Capture the cell that displays the provided text and extract its (X, Y) central coordinate. 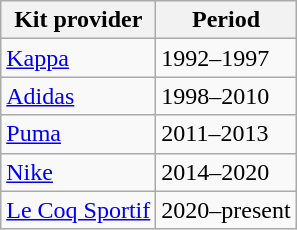
Nike (78, 172)
Kappa (78, 58)
2014–2020 (226, 172)
2020–present (226, 210)
Le Coq Sportif (78, 210)
2011–2013 (226, 134)
1998–2010 (226, 96)
Puma (78, 134)
Kit provider (78, 20)
1992–1997 (226, 58)
Adidas (78, 96)
Period (226, 20)
